Output the (X, Y) coordinate of the center of the cell containing the given text.  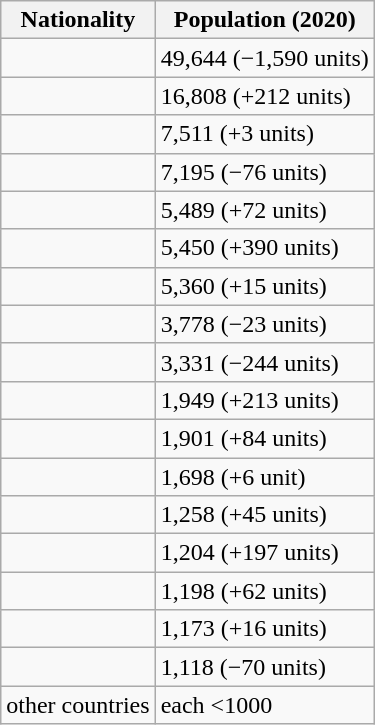
3,331 (−244 units) (264, 362)
5,360 (+15 units) (264, 286)
7,195 (−76 units) (264, 172)
Population (2020) (264, 20)
5,489 (+72 units) (264, 210)
1,118 (−70 units) (264, 667)
1,204 (+197 units) (264, 553)
3,778 (−23 units) (264, 324)
5,450 (+390 units) (264, 248)
each <1000 (264, 705)
1,949 (+213 units) (264, 400)
1,198 (+62 units) (264, 591)
7,511 (+3 units) (264, 134)
other countries (78, 705)
Nationality (78, 20)
16,808 (+212 units) (264, 96)
1,901 (+84 units) (264, 438)
1,698 (+6 unit) (264, 477)
1,258 (+45 units) (264, 515)
1,173 (+16 units) (264, 629)
49,644 (−1,590 units) (264, 58)
